Scan for the cell matching the given text and deliver its (x, y) coordinate at center. 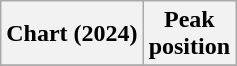
Chart (2024) (72, 34)
Peakposition (189, 34)
